Output the [x, y] coordinate of the center of the cell containing the given text.  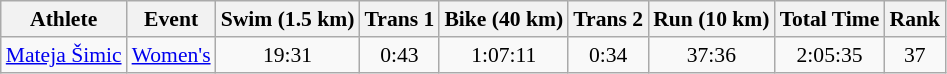
Trans 1 [399, 19]
Women's [172, 55]
0:43 [399, 55]
19:31 [288, 55]
Event [172, 19]
Mateja Šimic [64, 55]
Athlete [64, 19]
Swim (1.5 km) [288, 19]
37 [914, 55]
Run (10 km) [711, 19]
1:07:11 [504, 55]
Rank [914, 19]
0:34 [608, 55]
Bike (40 km) [504, 19]
Trans 2 [608, 19]
2:05:35 [830, 55]
Total Time [830, 19]
37:36 [711, 55]
